From the cell containing the given text, extract its center point as [x, y] coordinate. 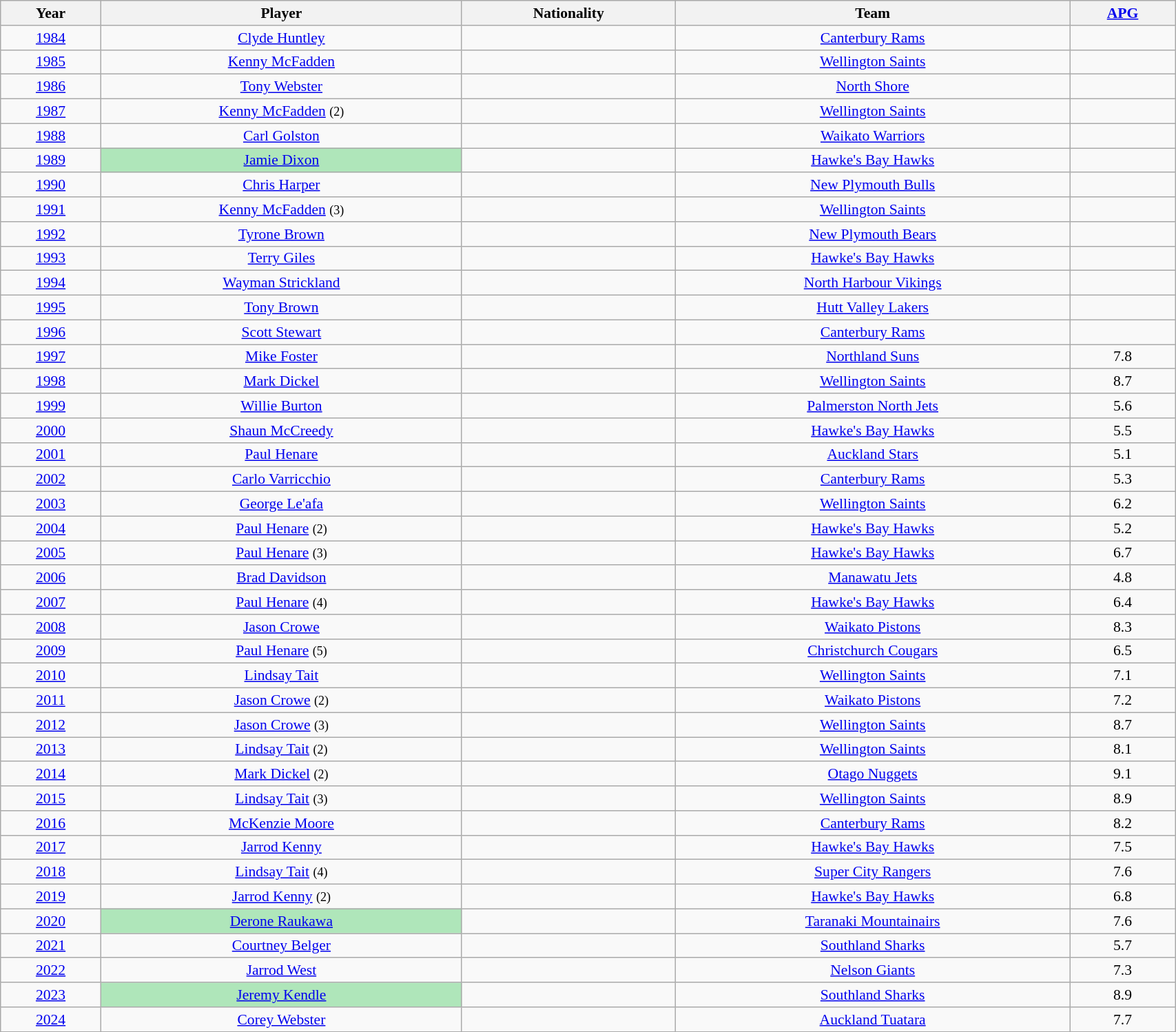
1993 [51, 258]
2015 [51, 798]
1991 [51, 209]
6.5 [1122, 651]
2004 [51, 528]
Jarrod Kenny [281, 847]
7.8 [1122, 357]
2007 [51, 602]
Paul Henare (4) [281, 602]
7.3 [1122, 971]
1989 [51, 161]
8.3 [1122, 627]
2003 [51, 504]
Scott Stewart [281, 332]
Brad Davidson [281, 578]
Kenny McFadden [281, 62]
Auckland Stars [872, 455]
2017 [51, 847]
7.2 [1122, 701]
8.2 [1122, 823]
APG [1122, 13]
Corey Webster [281, 1020]
Carlo Varricchio [281, 479]
Taranaki Mountainairs [872, 921]
2008 [51, 627]
Terry Giles [281, 258]
2019 [51, 897]
Lindsay Tait (3) [281, 798]
2014 [51, 774]
2018 [51, 872]
5.3 [1122, 479]
1992 [51, 234]
North Harbour Vikings [872, 283]
1988 [51, 136]
Northland Suns [872, 357]
1999 [51, 406]
McKenzie Moore [281, 823]
2021 [51, 946]
Manawatu Jets [872, 578]
5.1 [1122, 455]
2005 [51, 553]
2020 [51, 921]
Player [281, 13]
Paul Henare [281, 455]
Otago Nuggets [872, 774]
7.1 [1122, 676]
Paul Henare (3) [281, 553]
6.2 [1122, 504]
Tyrone Brown [281, 234]
Willie Burton [281, 406]
8.1 [1122, 750]
9.1 [1122, 774]
1994 [51, 283]
Super City Rangers [872, 872]
6.4 [1122, 602]
2024 [51, 1020]
Lindsay Tait [281, 676]
1995 [51, 308]
2011 [51, 701]
Waikato Warriors [872, 136]
Kenny McFadden (2) [281, 112]
7.5 [1122, 847]
2013 [51, 750]
Kenny McFadden (3) [281, 209]
2023 [51, 995]
2010 [51, 676]
Jason Crowe (2) [281, 701]
1998 [51, 382]
Tony Brown [281, 308]
North Shore [872, 87]
Year [51, 13]
1996 [51, 332]
Jamie Dixon [281, 161]
Palmerston North Jets [872, 406]
2002 [51, 479]
2009 [51, 651]
Jeremy Kendle [281, 995]
Wayman Strickland [281, 283]
1985 [51, 62]
Jarrod West [281, 971]
2000 [51, 431]
2022 [51, 971]
4.8 [1122, 578]
Derone Raukawa [281, 921]
Lindsay Tait (2) [281, 750]
Chris Harper [281, 185]
1990 [51, 185]
6.7 [1122, 553]
Christchurch Cougars [872, 651]
Clyde Huntley [281, 38]
Lindsay Tait (4) [281, 872]
1984 [51, 38]
Hutt Valley Lakers [872, 308]
George Le'afa [281, 504]
1987 [51, 112]
5.5 [1122, 431]
2001 [51, 455]
Jason Crowe (3) [281, 725]
2016 [51, 823]
New Plymouth Bears [872, 234]
Paul Henare (5) [281, 651]
Mike Foster [281, 357]
1986 [51, 87]
1997 [51, 357]
Shaun McCreedy [281, 431]
Nelson Giants [872, 971]
5.2 [1122, 528]
Team [872, 13]
Mark Dickel (2) [281, 774]
Courtney Belger [281, 946]
5.6 [1122, 406]
7.7 [1122, 1020]
Nationality [568, 13]
Mark Dickel [281, 382]
Paul Henare (2) [281, 528]
Tony Webster [281, 87]
Carl Golston [281, 136]
5.7 [1122, 946]
6.8 [1122, 897]
2006 [51, 578]
Auckland Tuatara [872, 1020]
New Plymouth Bulls [872, 185]
Jason Crowe [281, 627]
2012 [51, 725]
Jarrod Kenny (2) [281, 897]
